Extract the [x, y] coordinate from the center of the cell holding the provided text.  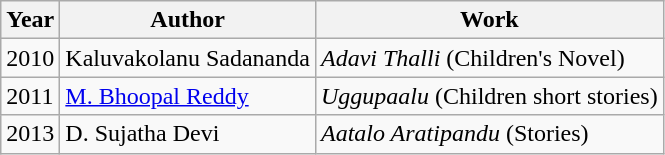
D. Sujatha Devi [188, 134]
2011 [30, 96]
2013 [30, 134]
M. Bhoopal Reddy [188, 96]
Kaluvakolanu Sadananda [188, 58]
Aatalo Aratipandu (Stories) [489, 134]
Author [188, 20]
Adavi Thalli (Children's Novel) [489, 58]
2010 [30, 58]
Uggupaalu (Children short stories) [489, 96]
Work [489, 20]
Year [30, 20]
